Capture the cell that displays the provided text and extract its (x, y) central coordinate. 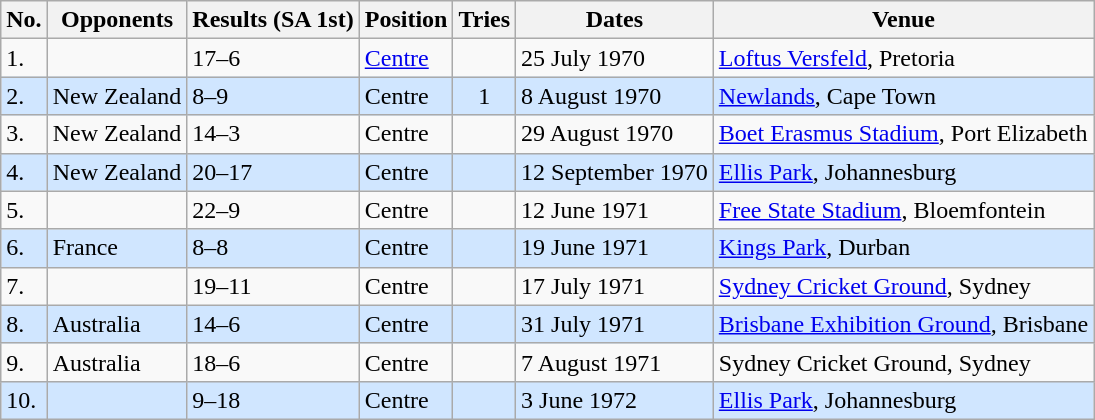
12 June 1971 (615, 210)
3. (24, 134)
22–9 (273, 210)
No. (24, 20)
14–6 (273, 324)
7 August 1971 (615, 362)
17–6 (273, 58)
8. (24, 324)
8–8 (273, 248)
18–6 (273, 362)
Brisbane Exhibition Ground, Brisbane (903, 324)
19 June 1971 (615, 248)
Tries (484, 20)
1 (484, 96)
5. (24, 210)
2. (24, 96)
9–18 (273, 400)
Position (406, 20)
14–3 (273, 134)
10. (24, 400)
19–11 (273, 286)
Dates (615, 20)
20–17 (273, 172)
Results (SA 1st) (273, 20)
25 July 1970 (615, 58)
17 July 1971 (615, 286)
3 June 1972 (615, 400)
31 July 1971 (615, 324)
Newlands, Cape Town (903, 96)
12 September 1970 (615, 172)
8 August 1970 (615, 96)
1. (24, 58)
29 August 1970 (615, 134)
6. (24, 248)
Venue (903, 20)
Free State Stadium, Bloemfontein (903, 210)
Kings Park, Durban (903, 248)
8–9 (273, 96)
7. (24, 286)
Loftus Versfeld, Pretoria (903, 58)
France (117, 248)
Boet Erasmus Stadium, Port Elizabeth (903, 134)
4. (24, 172)
9. (24, 362)
Opponents (117, 20)
